For the text-containing cell, return its midpoint in (x, y) coordinate format. 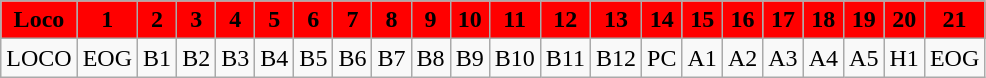
21 (954, 20)
19 (864, 20)
15 (702, 20)
B2 (196, 58)
B10 (514, 58)
B7 (392, 58)
B3 (236, 58)
13 (616, 20)
12 (565, 20)
17 (783, 20)
Loco (39, 20)
16 (742, 20)
B11 (565, 58)
3 (196, 20)
A1 (702, 58)
B6 (352, 58)
A3 (783, 58)
B12 (616, 58)
10 (470, 20)
H1 (904, 58)
14 (662, 20)
PC (662, 58)
LOCO (39, 58)
7 (352, 20)
B4 (274, 58)
B9 (470, 58)
11 (514, 20)
1 (107, 20)
5 (274, 20)
18 (823, 20)
B1 (158, 58)
A2 (742, 58)
B5 (314, 58)
6 (314, 20)
2 (158, 20)
9 (430, 20)
20 (904, 20)
4 (236, 20)
8 (392, 20)
B8 (430, 58)
A5 (864, 58)
A4 (823, 58)
